Pinpoint the cell where the given text exists, returning its [x, y] midpoint coordinate. 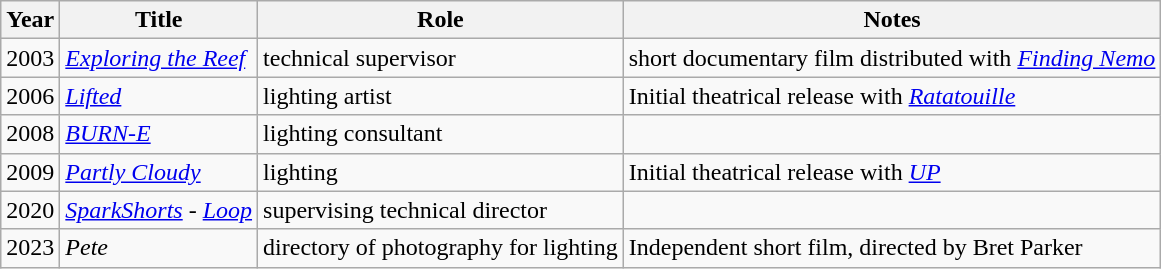
Lifted [159, 96]
2009 [30, 172]
lighting [441, 172]
SparkShorts - Loop [159, 210]
2006 [30, 96]
lighting consultant [441, 134]
2023 [30, 248]
2008 [30, 134]
technical supervisor [441, 58]
Independent short film, directed by Bret Parker [892, 248]
Pete [159, 248]
Title [159, 20]
2003 [30, 58]
lighting artist [441, 96]
Partly Cloudy [159, 172]
directory of photography for lighting [441, 248]
Year [30, 20]
2020 [30, 210]
Notes [892, 20]
Role [441, 20]
Exploring the Reef [159, 58]
Initial theatrical release with UP [892, 172]
supervising technical director [441, 210]
BURN-E [159, 134]
Initial theatrical release with Ratatouille [892, 96]
short documentary film distributed with Finding Nemo [892, 58]
